Return (X, Y) of the center of cell containing provided text 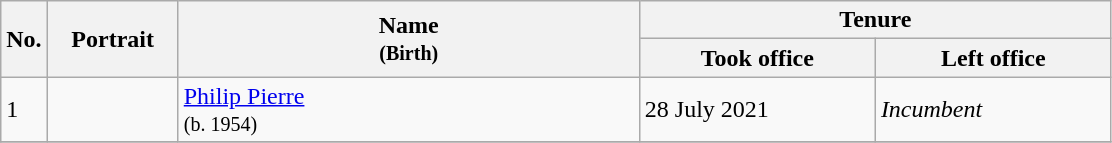
Name(Birth) (408, 39)
Philip Pierre(b. 1954) (408, 110)
Tenure (875, 20)
Took office (757, 58)
28 July 2021 (757, 110)
Left office (993, 58)
No. (24, 39)
Portrait (112, 39)
1 (24, 110)
Incumbent (993, 110)
